Extract the [X, Y] coordinate from the center of the cell holding the provided text.  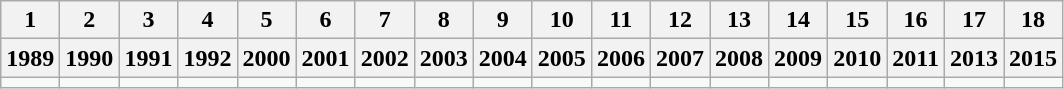
2002 [384, 58]
2010 [858, 58]
1 [30, 20]
3 [148, 20]
2001 [326, 58]
1990 [90, 58]
2015 [1034, 58]
5 [266, 20]
2013 [974, 58]
2000 [266, 58]
2008 [740, 58]
11 [620, 20]
6 [326, 20]
9 [502, 20]
12 [680, 20]
1989 [30, 58]
17 [974, 20]
1992 [208, 58]
18 [1034, 20]
1991 [148, 58]
2009 [798, 58]
2007 [680, 58]
2003 [444, 58]
10 [562, 20]
16 [916, 20]
2005 [562, 58]
2004 [502, 58]
14 [798, 20]
2006 [620, 58]
13 [740, 20]
4 [208, 20]
7 [384, 20]
2 [90, 20]
2011 [916, 58]
15 [858, 20]
8 [444, 20]
